Determine the (x, y) coordinate at the center of the cell enclosing the given text.  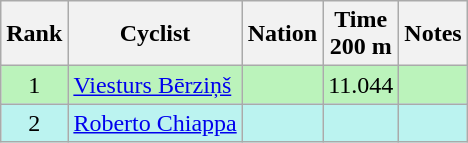
11.044 (361, 85)
1 (34, 85)
Roberto Chiappa (155, 123)
2 (34, 123)
Cyclist (155, 34)
Rank (34, 34)
Nation (282, 34)
Viesturs Bērziņš (155, 85)
Notes (433, 34)
Time200 m (361, 34)
